Detect which cell encompasses the target text, then output its [x, y] center coordinate. 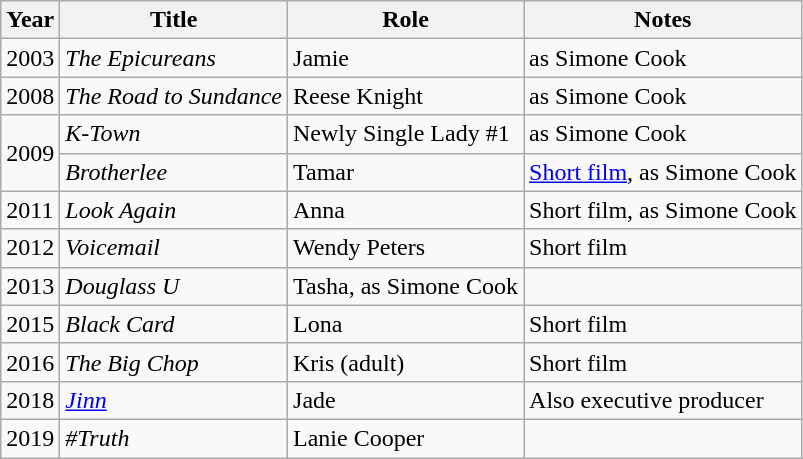
Title [174, 20]
Newly Single Lady #1 [406, 134]
2003 [30, 58]
Anna [406, 210]
2009 [30, 153]
2019 [30, 438]
Tasha, as Simone Cook [406, 286]
The Road to Sundance [174, 96]
Douglass U [174, 286]
Jinn [174, 400]
Jamie [406, 58]
Kris (adult) [406, 362]
2012 [30, 248]
Wendy Peters [406, 248]
2013 [30, 286]
Tamar [406, 172]
2018 [30, 400]
Brotherlee [174, 172]
Also executive producer [663, 400]
2011 [30, 210]
The Epicureans [174, 58]
Year [30, 20]
The Big Chop [174, 362]
2015 [30, 324]
#Truth [174, 438]
Voicemail [174, 248]
K-Town [174, 134]
Notes [663, 20]
Lanie Cooper [406, 438]
Role [406, 20]
Reese Knight [406, 96]
Lona [406, 324]
Jade [406, 400]
2016 [30, 362]
Look Again [174, 210]
2008 [30, 96]
Black Card [174, 324]
